Capture the cell that displays the provided text and extract its [x, y] central coordinate. 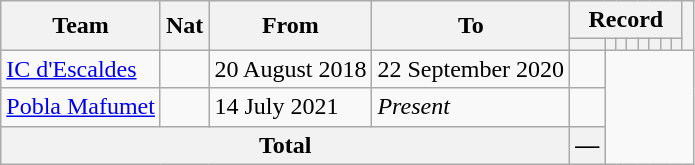
To [471, 26]
Record [626, 20]
Nat [184, 26]
— [588, 145]
14 July 2021 [290, 107]
Pobla Mafumet [81, 107]
Present [471, 107]
IC d'Escaldes [81, 69]
Team [81, 26]
From [290, 26]
22 September 2020 [471, 69]
20 August 2018 [290, 69]
Total [286, 145]
